Provide the (x, y) coordinate of the cell's center where the given text is located.  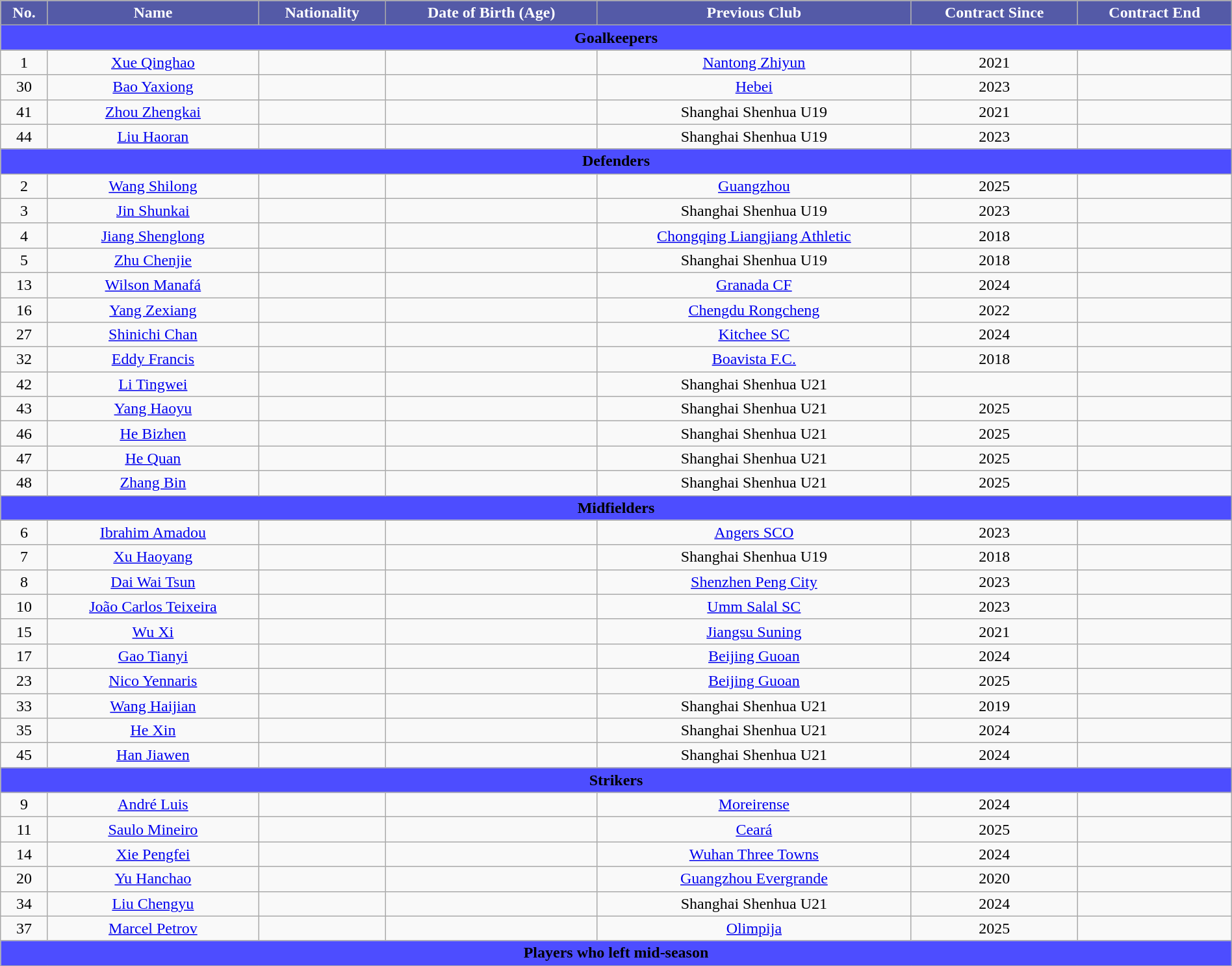
Ceará (754, 829)
42 (24, 384)
Saulo Mineiro (153, 829)
6 (24, 532)
Olimpija (754, 928)
Yang Zexiang (153, 310)
44 (24, 137)
Contract End (1154, 13)
Midfielders (616, 508)
5 (24, 260)
11 (24, 829)
27 (24, 335)
Guangzhou Evergrande (754, 879)
Angers SCO (754, 532)
Date of Birth (Age) (491, 13)
16 (24, 310)
20 (24, 879)
Chongqing Liangjiang Athletic (754, 235)
Xue Qinghao (153, 62)
Nationality (322, 13)
41 (24, 112)
Boavista F.C. (754, 359)
No. (24, 13)
14 (24, 854)
Dai Wai Tsun (153, 582)
André Luis (153, 805)
Zhang Bin (153, 483)
Nantong Zhiyun (754, 62)
Previous Club (754, 13)
Jiang Shenglong (153, 235)
Xie Pengfei (153, 854)
46 (24, 434)
4 (24, 235)
1 (24, 62)
Gao Tianyi (153, 656)
Zhu Chenjie (153, 260)
2022 (994, 310)
Nico Yennaris (153, 681)
9 (24, 805)
37 (24, 928)
7 (24, 557)
Yang Haoyu (153, 409)
Wuhan Three Towns (754, 854)
47 (24, 458)
Wu Xi (153, 631)
33 (24, 705)
Jin Shunkai (153, 211)
Kitchee SC (754, 335)
2019 (994, 705)
2 (24, 186)
32 (24, 359)
3 (24, 211)
2020 (994, 879)
Guangzhou (754, 186)
15 (24, 631)
Players who left mid-season (616, 953)
Li Tingwei (153, 384)
Yu Hanchao (153, 879)
Eddy Francis (153, 359)
48 (24, 483)
Umm Salal SC (754, 607)
Hebei (754, 87)
João Carlos Teixeira (153, 607)
30 (24, 87)
Chengdu Rongcheng (754, 310)
Shenzhen Peng City (754, 582)
Marcel Petrov (153, 928)
Zhou Zhengkai (153, 112)
45 (24, 755)
Goalkeepers (616, 38)
23 (24, 681)
8 (24, 582)
10 (24, 607)
17 (24, 656)
Name (153, 13)
Jiangsu Suning (754, 631)
Defenders (616, 161)
43 (24, 409)
Moreirense (754, 805)
He Bizhen (153, 434)
Wilson Manafá (153, 285)
Contract Since (994, 13)
Shinichi Chan (153, 335)
13 (24, 285)
Strikers (616, 780)
Xu Haoyang (153, 557)
Wang Shilong (153, 186)
Bao Yaxiong (153, 87)
Han Jiawen (153, 755)
Wang Haijian (153, 705)
34 (24, 904)
He Quan (153, 458)
He Xin (153, 731)
35 (24, 731)
Liu Haoran (153, 137)
Granada CF (754, 285)
Ibrahim Amadou (153, 532)
Liu Chengyu (153, 904)
